Search for the cell housing the specified text and yield its [x, y] center coordinate. 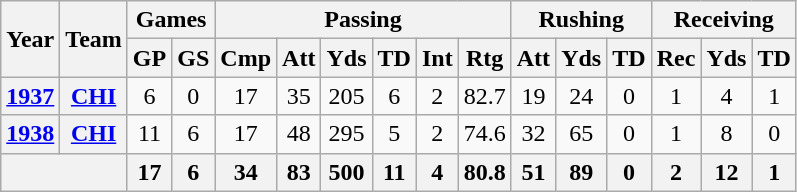
83 [299, 172]
Rushing [581, 20]
1938 [30, 134]
295 [346, 134]
Rtg [484, 58]
205 [346, 96]
34 [246, 172]
80.8 [484, 172]
Receiving [724, 20]
32 [533, 134]
48 [299, 134]
500 [346, 172]
Year [30, 39]
19 [533, 96]
24 [582, 96]
Cmp [246, 58]
GS [194, 58]
Team [94, 39]
74.6 [484, 134]
89 [582, 172]
51 [533, 172]
Rec [676, 58]
8 [726, 134]
5 [394, 134]
65 [582, 134]
GP [149, 58]
Passing [363, 20]
Int [437, 58]
35 [299, 96]
1937 [30, 96]
Games [170, 20]
82.7 [484, 96]
12 [726, 172]
